Return the [x, y] coordinate for the center point of the cell that contains the specified text.  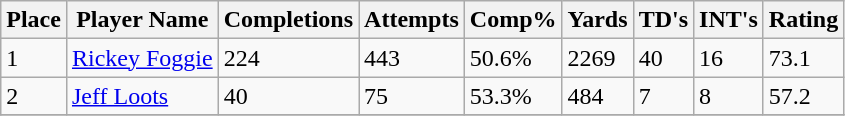
7 [663, 96]
75 [412, 96]
224 [288, 58]
50.6% [513, 58]
Rating [803, 20]
57.2 [803, 96]
443 [412, 58]
73.1 [803, 58]
Place [34, 20]
Rickey Foggie [142, 58]
8 [729, 96]
2269 [598, 58]
Completions [288, 20]
Player Name [142, 20]
484 [598, 96]
TD's [663, 20]
Attempts [412, 20]
16 [729, 58]
53.3% [513, 96]
1 [34, 58]
2 [34, 96]
Jeff Loots [142, 96]
INT's [729, 20]
Yards [598, 20]
Comp% [513, 20]
